Output the (X, Y) coordinate of the center of the cell containing the given text.  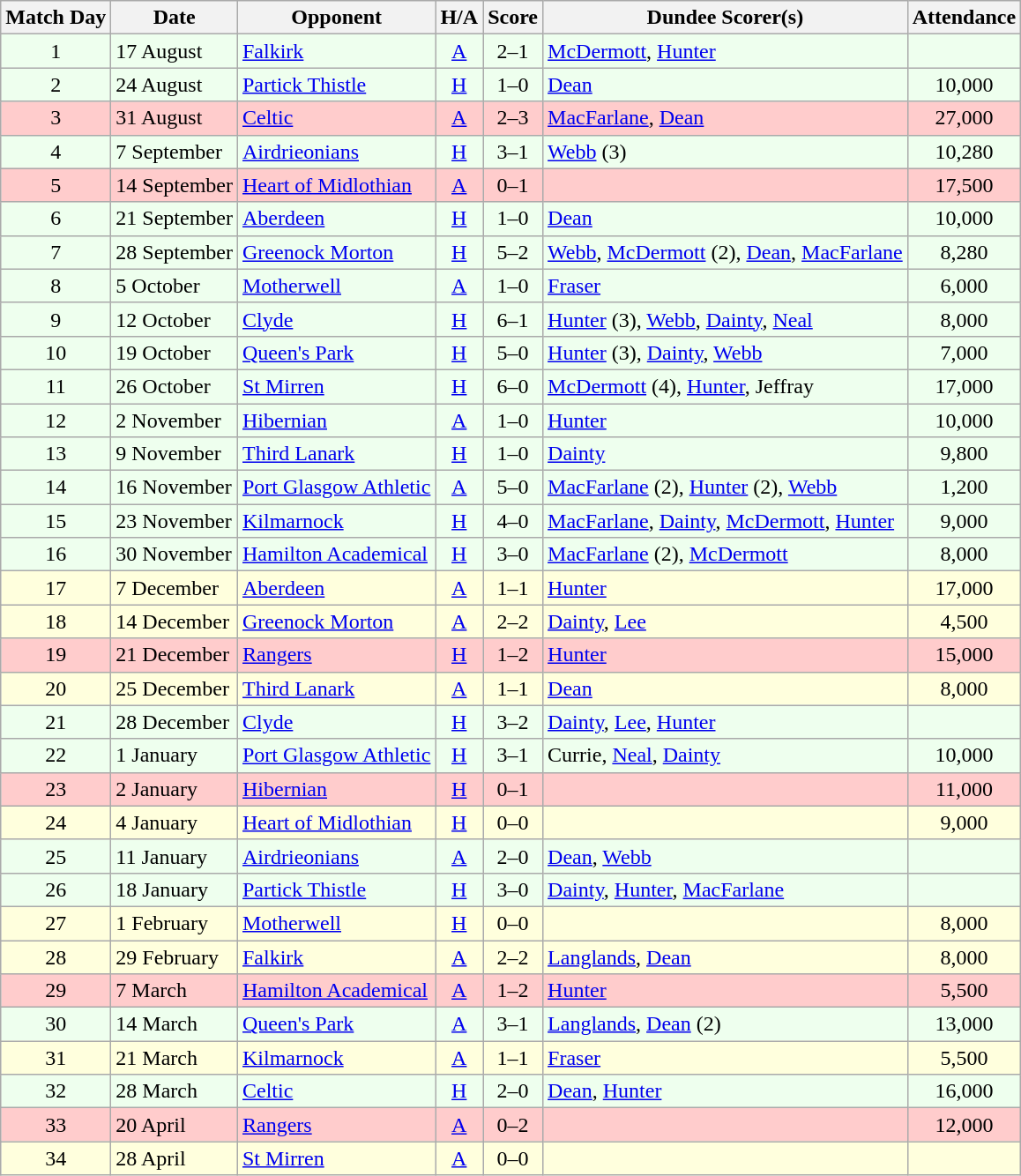
McDermott (4), Hunter, Jeffray (726, 386)
7 (56, 252)
16 November (175, 488)
15,000 (964, 655)
14 September (175, 185)
9 (56, 319)
Dainty (726, 454)
31 August (175, 118)
4–0 (513, 521)
2 January (175, 789)
6–0 (513, 386)
Score (513, 18)
10,280 (964, 152)
Attendance (964, 18)
14 December (175, 621)
6–1 (513, 319)
2 (56, 85)
28 September (175, 252)
24 August (175, 85)
Langlands, Dean (2) (726, 1024)
20 (56, 688)
18 (56, 621)
5 October (175, 286)
3 (56, 118)
21 December (175, 655)
14 (56, 488)
McDermott, Hunter (726, 51)
4,500 (964, 621)
3–2 (513, 722)
1 January (175, 755)
9 November (175, 454)
32 (56, 1091)
9,800 (964, 454)
33 (56, 1125)
28 April (175, 1158)
1 (56, 51)
Webb (3) (726, 152)
6,000 (964, 286)
5 (56, 185)
18 January (175, 889)
28 (56, 956)
Dean, Hunter (726, 1091)
Langlands, Dean (726, 956)
MacFarlane (2), Hunter (2), Webb (726, 488)
27,000 (964, 118)
5–2 (513, 252)
19 (56, 655)
21 September (175, 219)
2–1 (513, 51)
23 November (175, 521)
22 (56, 755)
2–3 (513, 118)
7,000 (964, 353)
Hunter (3), Webb, Dainty, Neal (726, 319)
7 March (175, 991)
25 December (175, 688)
Opponent (336, 18)
27 (56, 923)
Dainty, Lee, Hunter (726, 722)
MacFarlane (2), McDermott (726, 555)
28 December (175, 722)
15 (56, 521)
25 (56, 856)
21 March (175, 1058)
Dundee Scorer(s) (726, 18)
17 (56, 588)
11 (56, 386)
1,200 (964, 488)
0–2 (513, 1125)
MacFarlane, Dean (726, 118)
26 October (175, 386)
Dean, Webb (726, 856)
19 October (175, 353)
Date (175, 18)
11 January (175, 856)
MacFarlane, Dainty, McDermott, Hunter (726, 521)
10 (56, 353)
8 (56, 286)
Dainty, Hunter, MacFarlane (726, 889)
24 (56, 822)
12,000 (964, 1125)
20 April (175, 1125)
Match Day (56, 18)
7 December (175, 588)
34 (56, 1158)
16 (56, 555)
31 (56, 1058)
29 (56, 991)
4 (56, 152)
Hunter (3), Dainty, Webb (726, 353)
7 September (175, 152)
16,000 (964, 1091)
14 March (175, 1024)
17,500 (964, 185)
Currie, Neal, Dainty (726, 755)
21 (56, 722)
11,000 (964, 789)
30 November (175, 555)
13,000 (964, 1024)
26 (56, 889)
13 (56, 454)
H/A (459, 18)
1 February (175, 923)
12 (56, 421)
2 November (175, 421)
28 March (175, 1091)
4 January (175, 822)
30 (56, 1024)
29 February (175, 956)
8,280 (964, 252)
12 October (175, 319)
23 (56, 789)
17 August (175, 51)
6 (56, 219)
Webb, McDermott (2), Dean, MacFarlane (726, 252)
Dainty, Lee (726, 621)
